Detect which cell encompasses the target text, then output its [x, y] center coordinate. 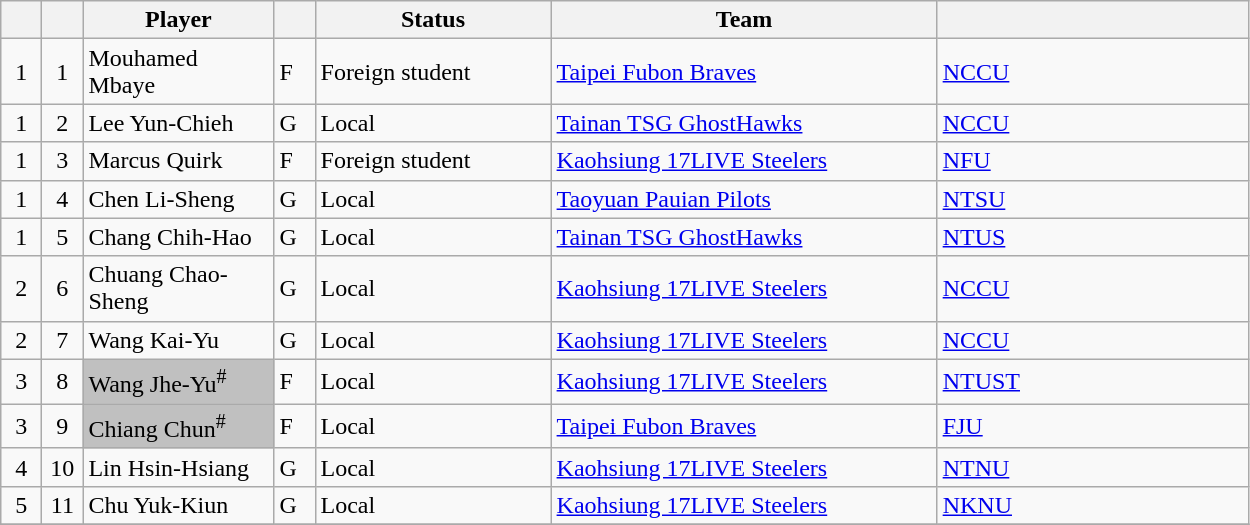
NTUS [1092, 237]
Chu Yuk-Kiun [178, 505]
7 [62, 340]
10 [62, 467]
Wang Jhe-Yu# [178, 382]
8 [62, 382]
Chang Chih-Hao [178, 237]
FJU [1092, 426]
Wang Kai-Yu [178, 340]
Taoyuan Pauian Pilots [744, 199]
Lee Yun-Chieh [178, 123]
NTUST [1092, 382]
6 [62, 288]
NTNU [1092, 467]
9 [62, 426]
NKNU [1092, 505]
Marcus Quirk [178, 161]
Mouhamed Mbaye [178, 72]
NTSU [1092, 199]
Team [744, 20]
Chuang Chao-Sheng [178, 288]
Chiang Chun# [178, 426]
Player [178, 20]
Chen Li-Sheng [178, 199]
NFU [1092, 161]
Lin Hsin-Hsiang [178, 467]
Status [433, 20]
11 [62, 505]
